Return the [X, Y] coordinate for the center point of the cell that contains the specified text.  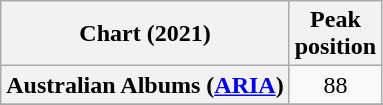
Chart (2021) [145, 34]
Australian Albums (ARIA) [145, 85]
88 [335, 85]
Peakposition [335, 34]
